Extract the [x, y] coordinate from the center of the cell holding the provided text.  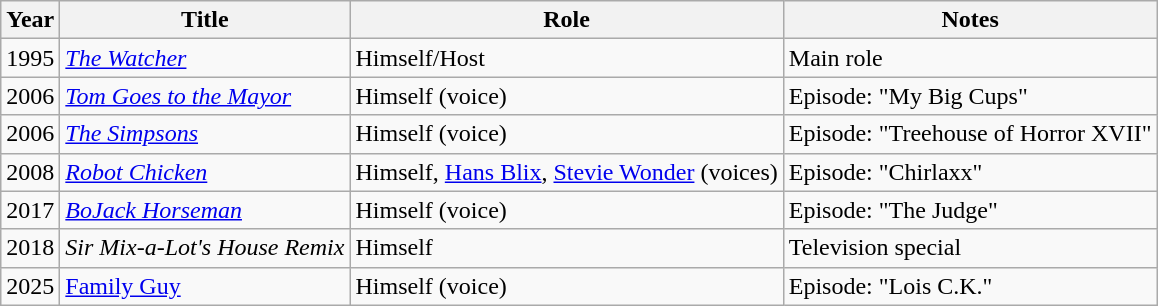
Notes [970, 20]
Himself/Host [566, 58]
Television special [970, 248]
Episode: "Chirlaxx" [970, 172]
Year [30, 20]
Episode: "Lois C.K." [970, 286]
Episode: "Treehouse of Horror XVII" [970, 134]
BoJack Horseman [205, 210]
Main role [970, 58]
2008 [30, 172]
Title [205, 20]
2018 [30, 248]
Tom Goes to the Mayor [205, 96]
1995 [30, 58]
Family Guy [205, 286]
Sir Mix-a-Lot's House Remix [205, 248]
Episode: "My Big Cups" [970, 96]
2017 [30, 210]
Role [566, 20]
Robot Chicken [205, 172]
Himself, Hans Blix, Stevie Wonder (voices) [566, 172]
2025 [30, 286]
Episode: "The Judge" [970, 210]
The Simpsons [205, 134]
The Watcher [205, 58]
Himself [566, 248]
